Return the [X, Y] coordinate for the center point of the cell that contains the specified text.  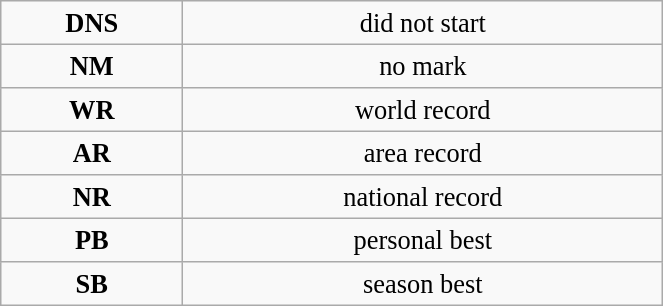
DNS [92, 22]
national record [423, 197]
PB [92, 240]
NM [92, 66]
area record [423, 153]
NR [92, 197]
no mark [423, 66]
season best [423, 284]
personal best [423, 240]
did not start [423, 22]
SB [92, 284]
world record [423, 109]
AR [92, 153]
WR [92, 109]
